Search for the cell housing the specified text and yield its (X, Y) center coordinate. 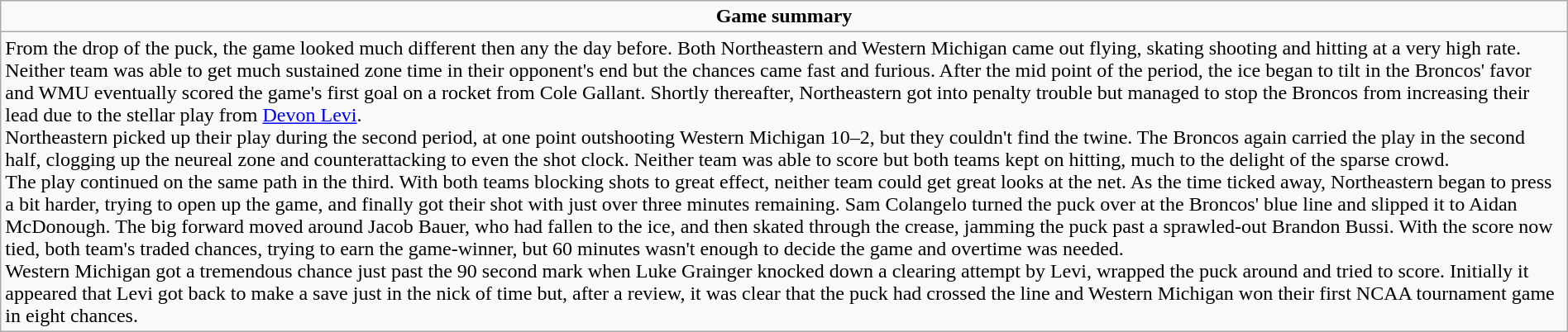
Game summary (784, 17)
